Search for the cell housing the specified text and yield its (x, y) center coordinate. 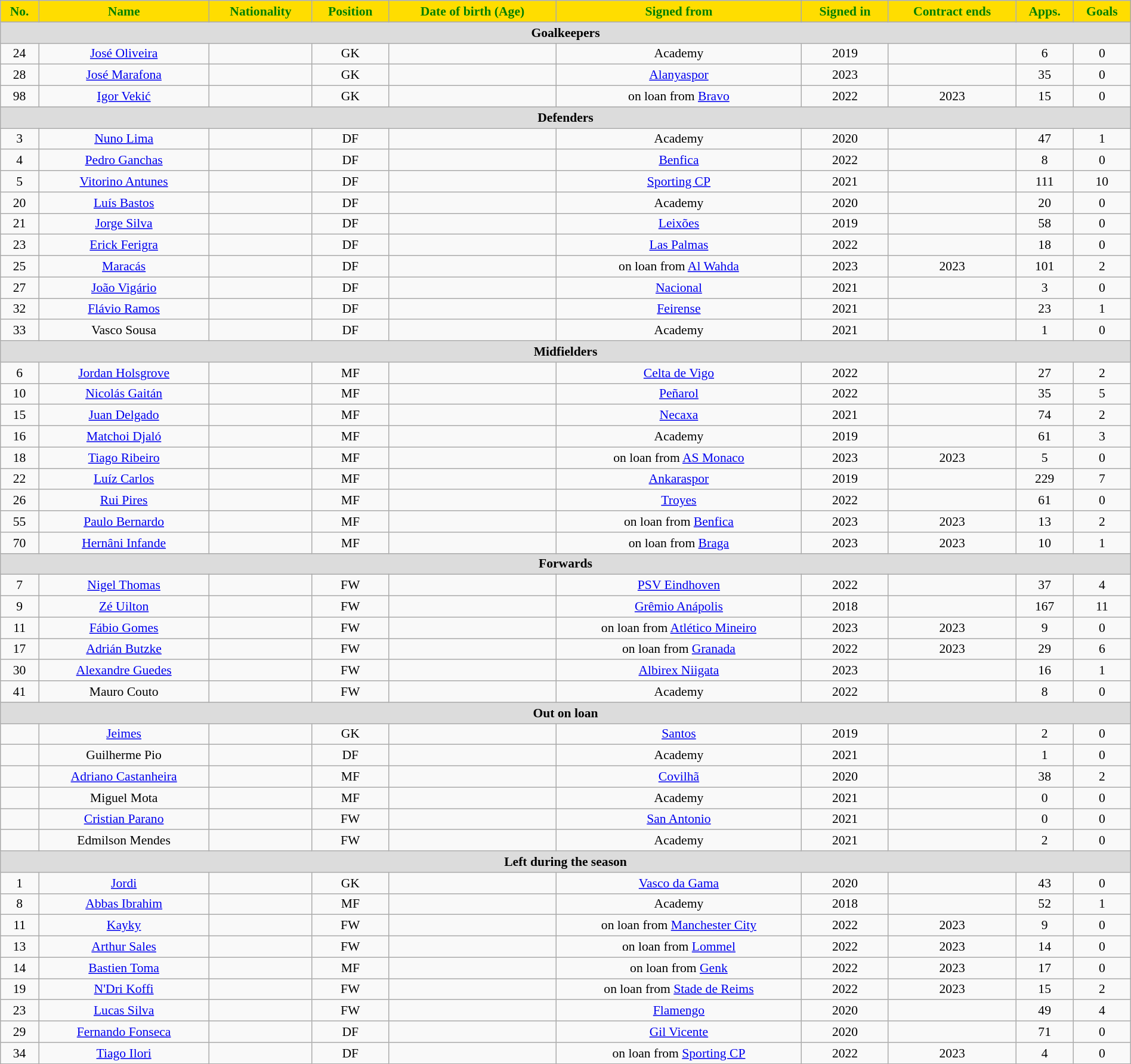
Jordi (123, 883)
on loan from Granada (679, 649)
Maracás (123, 267)
43 (1045, 883)
Jordan Holsgrove (123, 373)
229 (1045, 479)
Nuno Lima (123, 139)
on loan from Atlético Mineiro (679, 628)
Signed in (845, 11)
Date of birth (Age) (472, 11)
Abbas Ibrahim (123, 904)
Necaxa (679, 415)
41 (20, 692)
Benfica (679, 161)
José Marafona (123, 75)
Fábio Gomes (123, 628)
28 (20, 75)
Mauro Couto (123, 692)
N'Dri Koffi (123, 989)
34 (20, 1053)
on loan from Genk (679, 968)
Defenders (565, 118)
32 (20, 309)
47 (1045, 139)
70 (20, 543)
Tiago Ilori (123, 1053)
Vasco Sousa (123, 331)
22 (20, 479)
Nigel Thomas (123, 585)
Hernâni Infande (123, 543)
Guilherme Pio (123, 755)
Santos (679, 734)
33 (20, 331)
Left during the season (565, 862)
Gil Vicente (679, 1032)
Flávio Ramos (123, 309)
Luíz Carlos (123, 479)
74 (1045, 415)
Leixões (679, 224)
167 (1045, 607)
Edmilson Mendes (123, 841)
Ankaraspor (679, 479)
Goals (1102, 11)
30 (20, 671)
Grêmio Anápolis (679, 607)
on loan from Lommel (679, 947)
Pedro Ganchas (123, 161)
Adriano Castanheira (123, 777)
37 (1045, 585)
Feirense (679, 309)
Fernando Fonseca (123, 1032)
Alanyaspor (679, 75)
Forwards (565, 564)
52 (1045, 904)
58 (1045, 224)
Adrián Butzke (123, 649)
on loan from Manchester City (679, 926)
Sporting CP (679, 181)
Alexandre Guedes (123, 671)
Paulo Bernardo (123, 522)
Kayky (123, 926)
Jeimes (123, 734)
Nicolás Gaitán (123, 394)
55 (20, 522)
Bastien Toma (123, 968)
No. (20, 11)
João Vigário (123, 288)
Peñarol (679, 394)
21 (20, 224)
Lucas Silva (123, 1011)
111 (1045, 181)
Las Palmas (679, 245)
26 (20, 501)
Igor Vekić (123, 97)
Zé Uilton (123, 607)
Goalkeepers (565, 33)
71 (1045, 1032)
25 (20, 267)
Signed from (679, 11)
Apps. (1045, 11)
38 (1045, 777)
on loan from Al Wahda (679, 267)
on loan from Sporting CP (679, 1053)
on loan from AS Monaco (679, 458)
Vasco da Gama (679, 883)
Matchoi Djaló (123, 437)
98 (20, 97)
Vitorino Antunes (123, 181)
Luís Bastos (123, 203)
Nationality (261, 11)
on loan from Stade de Reims (679, 989)
Covilhã (679, 777)
on loan from Benfica (679, 522)
on loan from Braga (679, 543)
on loan from Bravo (679, 97)
Rui Pires (123, 501)
Arthur Sales (123, 947)
Tiago Ribeiro (123, 458)
Miguel Mota (123, 798)
Celta de Vigo (679, 373)
San Antonio (679, 819)
49 (1045, 1011)
Troyes (679, 501)
Contract ends (952, 11)
José Oliveira (123, 54)
Out on loan (565, 713)
Cristian Parano (123, 819)
Erick Ferigra (123, 245)
Position (351, 11)
19 (20, 989)
101 (1045, 267)
Juan Delgado (123, 415)
Nacional (679, 288)
Midfielders (565, 351)
24 (20, 54)
PSV Eindhoven (679, 585)
Albirex Niigata (679, 671)
Jorge Silva (123, 224)
Name (123, 11)
Flamengo (679, 1011)
